Locate the cell with the specified text and output its [X, Y] center coordinate. 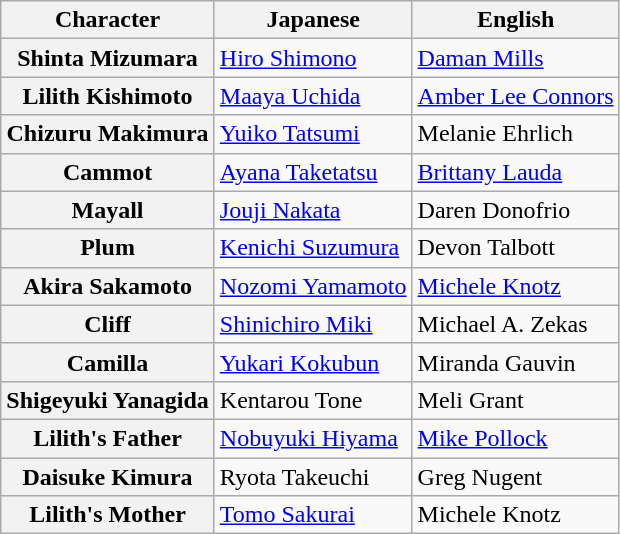
Tomo Sakurai [313, 515]
Melanie Ehrlich [516, 134]
Camilla [108, 362]
Japanese [313, 20]
Plum [108, 248]
Ryota Takeuchi [313, 477]
Michael A. Zekas [516, 324]
Cliff [108, 324]
Amber Lee Connors [516, 96]
Meli Grant [516, 400]
Jouji Nakata [313, 210]
Lilith's Father [108, 438]
Miranda Gauvin [516, 362]
Character [108, 20]
Akira Sakamoto [108, 286]
Mayall [108, 210]
English [516, 20]
Brittany Lauda [516, 172]
Maaya Uchida [313, 96]
Shinta Mizumara [108, 58]
Greg Nugent [516, 477]
Lilith Kishimoto [108, 96]
Shigeyuki Yanagida [108, 400]
Hiro Shimono [313, 58]
Lilith's Mother [108, 515]
Daman Mills [516, 58]
Kentarou Tone [313, 400]
Shinichiro Miki [313, 324]
Nozomi Yamamoto [313, 286]
Daisuke Kimura [108, 477]
Daren Donofrio [516, 210]
Nobuyuki Hiyama [313, 438]
Yuiko Tatsumi [313, 134]
Kenichi Suzumura [313, 248]
Yukari Kokubun [313, 362]
Devon Talbott [516, 248]
Ayana Taketatsu [313, 172]
Mike Pollock [516, 438]
Cammot [108, 172]
Chizuru Makimura [108, 134]
